For the text-containing cell, return its midpoint in [x, y] coordinate format. 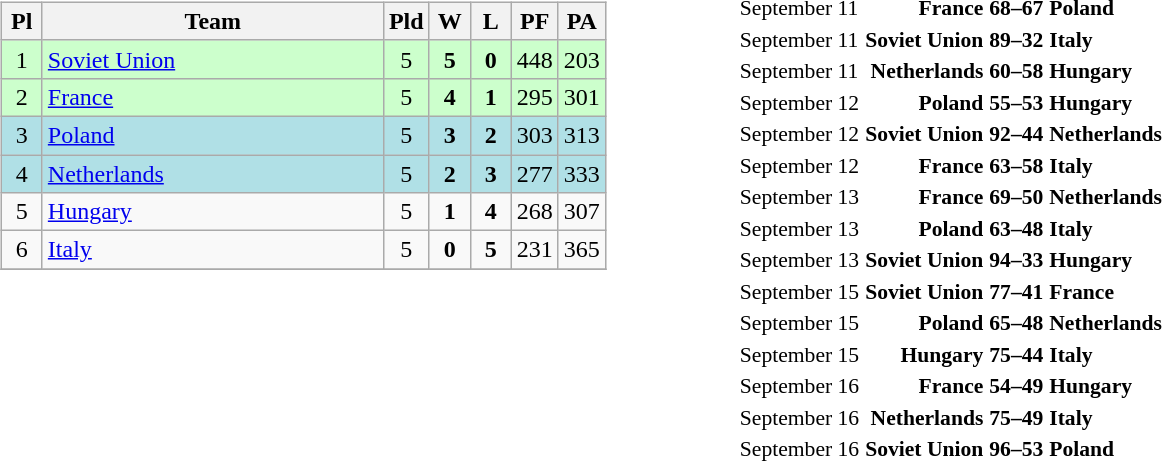
307 [582, 212]
Italy [212, 250]
54–49 [1016, 386]
75–49 [1016, 417]
295 [534, 97]
PF [534, 21]
77–41 [1016, 291]
277 [534, 173]
63–48 [1016, 228]
203 [582, 59]
448 [534, 59]
313 [582, 135]
60–58 [1016, 71]
Pld [406, 21]
231 [534, 250]
65–48 [1016, 323]
303 [534, 135]
69–50 [1016, 197]
268 [534, 212]
L [490, 21]
92–44 [1016, 134]
Pl [22, 21]
PA [582, 21]
333 [582, 173]
94–33 [1016, 260]
365 [582, 250]
W [450, 21]
75–44 [1016, 354]
Team [212, 21]
301 [582, 97]
6 [22, 250]
89–32 [1016, 39]
55–53 [1016, 102]
63–58 [1016, 165]
